Locate the cell with the specified text and output its [x, y] center coordinate. 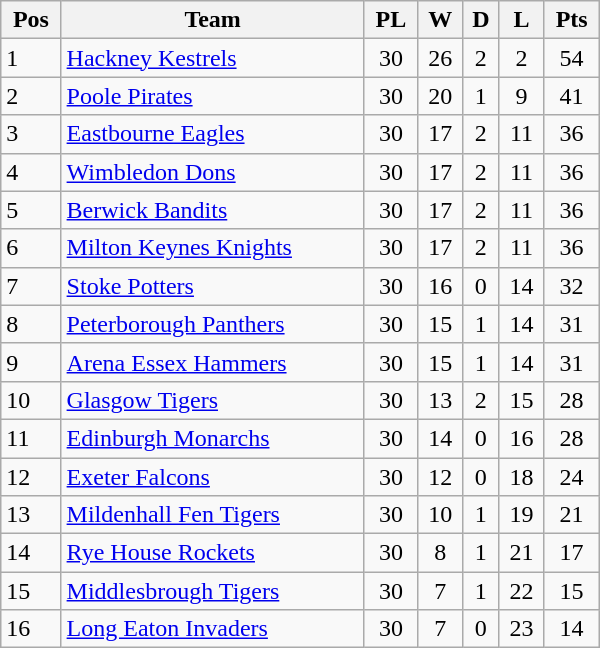
Long Eaton Invaders [212, 629]
Mildenhall Fen Tigers [212, 515]
Edinburgh Monarchs [212, 438]
Hackney Kestrels [212, 58]
23 [522, 629]
Stoke Potters [212, 286]
PL [391, 20]
Pos [31, 20]
Middlesbrough Tigers [212, 591]
5 [31, 210]
L [522, 20]
Eastbourne Eagles [212, 134]
Peterborough Panthers [212, 324]
22 [522, 591]
32 [572, 286]
Rye House Rockets [212, 553]
Berwick Bandits [212, 210]
19 [522, 515]
D [481, 20]
4 [31, 172]
20 [440, 96]
Team [212, 20]
W [440, 20]
Arena Essex Hammers [212, 362]
18 [522, 477]
Poole Pirates [212, 96]
26 [440, 58]
Glasgow Tigers [212, 400]
54 [572, 58]
3 [31, 134]
Pts [572, 20]
Wimbledon Dons [212, 172]
41 [572, 96]
6 [31, 248]
Exeter Falcons [212, 477]
Milton Keynes Knights [212, 248]
24 [572, 477]
